For the text-containing cell, return its midpoint in (X, Y) coordinate format. 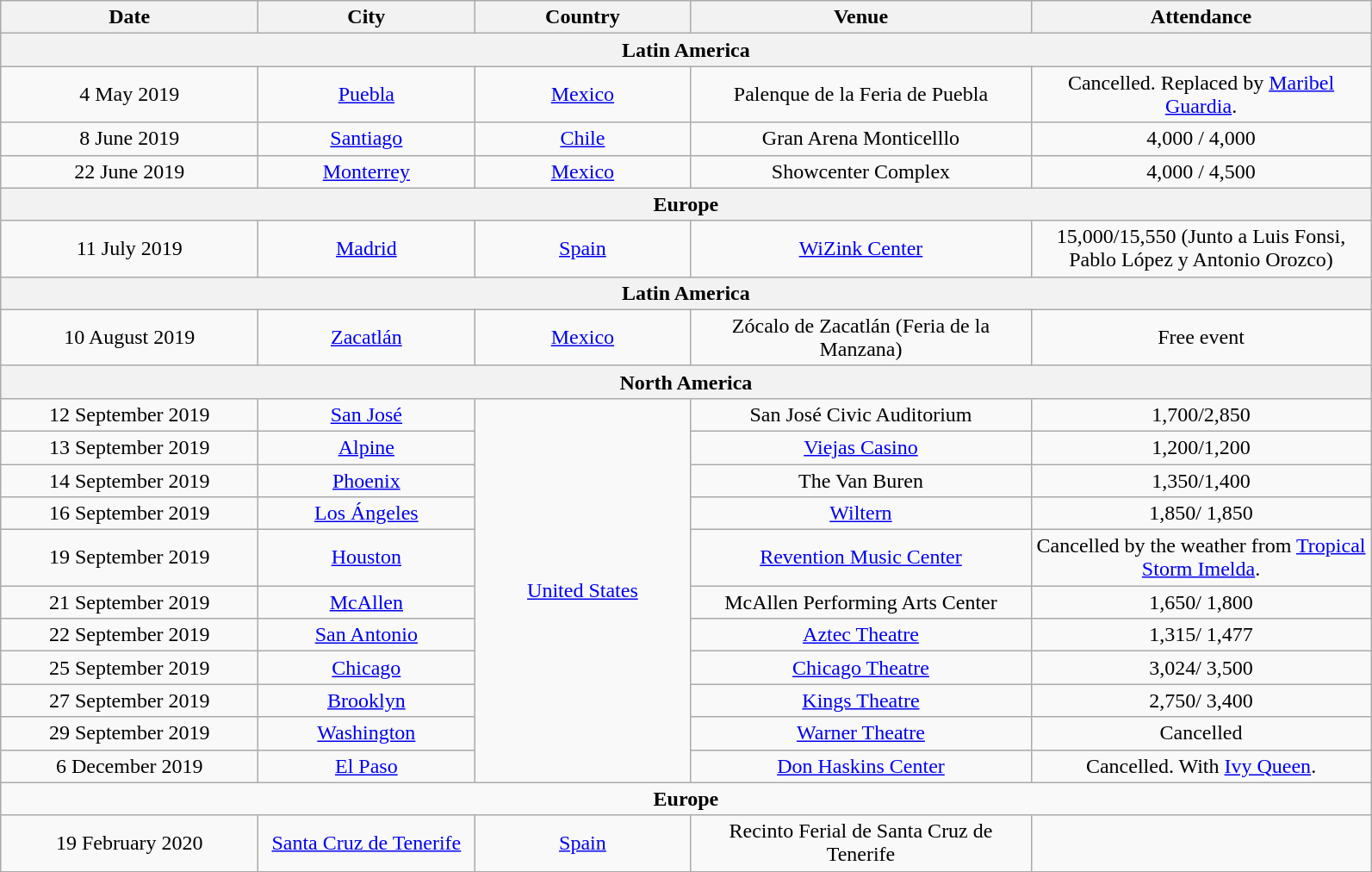
6 December 2019 (129, 766)
22 September 2019 (129, 635)
Los Ángeles (367, 514)
1,200/1,200 (1201, 447)
San Antonio (367, 635)
Showcenter Complex (861, 171)
Alpine (367, 447)
1,350/1,400 (1201, 480)
Phoenix (367, 480)
WiZink Center (861, 248)
1,650/ 1,800 (1201, 602)
Madrid (367, 248)
13 September 2019 (129, 447)
City (367, 17)
27 September 2019 (129, 701)
19 February 2020 (129, 843)
2,750/ 3,400 (1201, 701)
Venue (861, 17)
Puebla (367, 95)
Cancelled. With Ivy Queen. (1201, 766)
Washington (367, 733)
12 September 2019 (129, 414)
Houston (367, 558)
3,024/ 3,500 (1201, 668)
Monterrey (367, 171)
San José (367, 414)
4,000 / 4,000 (1201, 139)
The Van Buren (861, 480)
Cancelled. Replaced by Maribel Guardia. (1201, 95)
10 August 2019 (129, 338)
Chile (582, 139)
Wiltern (861, 514)
Kings Theatre (861, 701)
McAllen Performing Arts Center (861, 602)
North America (686, 382)
McAllen (367, 602)
Don Haskins Center (861, 766)
United States (582, 590)
Warner Theatre (861, 733)
21 September 2019 (129, 602)
Chicago (367, 668)
8 June 2019 (129, 139)
Zacatlán (367, 338)
14 September 2019 (129, 480)
Aztec Theatre (861, 635)
Free event (1201, 338)
Gran Arena Monticelllo (861, 139)
29 September 2019 (129, 733)
16 September 2019 (129, 514)
Cancelled (1201, 733)
Attendance (1201, 17)
11 July 2019 (129, 248)
1,850/ 1,850 (1201, 514)
1,700/2,850 (1201, 414)
Cancelled by the weather from Tropical Storm Imelda. (1201, 558)
Zócalo de Zacatlán (Feria de la Manzana) (861, 338)
19 September 2019 (129, 558)
Santiago (367, 139)
22 June 2019 (129, 171)
Viejas Casino (861, 447)
Revention Music Center (861, 558)
San José Civic Auditorium (861, 414)
El Paso (367, 766)
25 September 2019 (129, 668)
Date (129, 17)
Santa Cruz de Tenerife (367, 843)
Palenque de la Feria de Puebla (861, 95)
Country (582, 17)
15,000/15,550 (Junto a Luis Fonsi, Pablo López y Antonio Orozco) (1201, 248)
1,315/ 1,477 (1201, 635)
Recinto Ferial de Santa Cruz de Tenerife (861, 843)
Chicago Theatre (861, 668)
4 May 2019 (129, 95)
Brooklyn (367, 701)
4,000 / 4,500 (1201, 171)
